Extract the [X, Y] coordinate from the center of the cell holding the provided text.  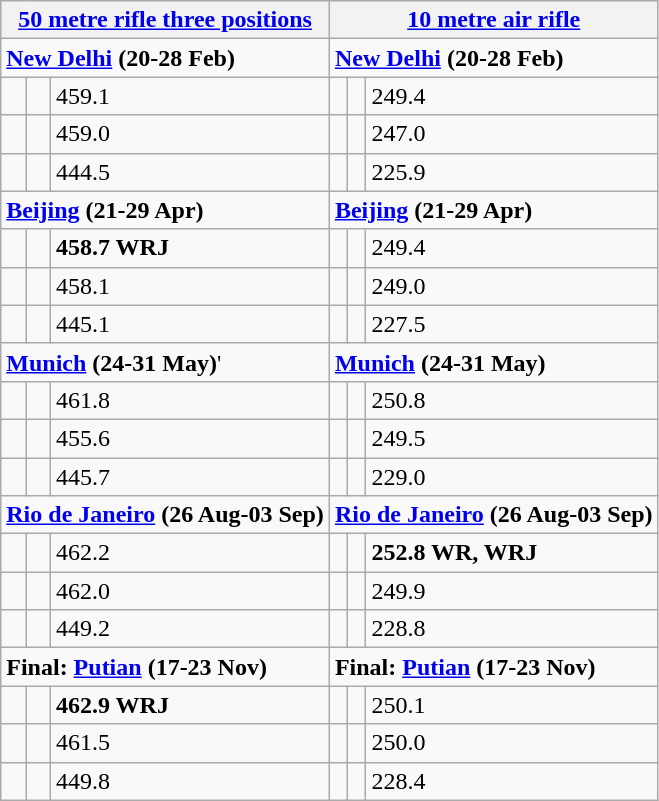
Munich (24-31 May)' [166, 362]
458.1 [190, 286]
455.6 [190, 438]
449.2 [190, 629]
462.2 [190, 553]
10 metre air rifle [494, 20]
462.9 WRJ [190, 705]
249.5 [512, 438]
228.4 [512, 781]
252.8 WR, WRJ [512, 553]
227.5 [512, 324]
445.7 [190, 477]
250.1 [512, 705]
250.8 [512, 400]
449.8 [190, 781]
50 metre rifle three positions [166, 20]
249.9 [512, 591]
461.5 [190, 743]
228.8 [512, 629]
225.9 [512, 172]
462.0 [190, 591]
250.0 [512, 743]
461.8 [190, 400]
249.0 [512, 286]
444.5 [190, 172]
458.7 WRJ [190, 248]
459.1 [190, 96]
Munich (24-31 May) [494, 362]
247.0 [512, 134]
229.0 [512, 477]
445.1 [190, 324]
459.0 [190, 134]
